Identify which cell holds the provided text, then report its (x, y) central coordinate. 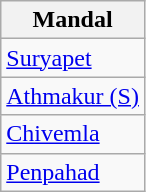
Athmakur (S) (73, 96)
Chivemla (73, 134)
Mandal (73, 20)
Penpahad (73, 172)
Suryapet (73, 58)
